Detect which cell encompasses the target text, then output its (X, Y) center coordinate. 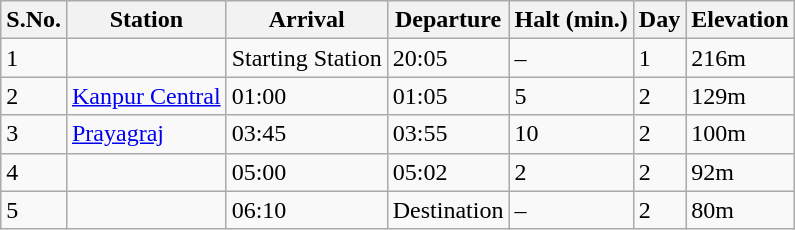
Day (659, 20)
Arrival (306, 20)
10 (571, 134)
06:10 (306, 210)
3 (34, 134)
01:05 (448, 96)
Elevation (740, 20)
80m (740, 210)
Destination (448, 210)
129m (740, 96)
01:00 (306, 96)
Halt (min.) (571, 20)
Starting Station (306, 58)
4 (34, 172)
03:55 (448, 134)
Station (146, 20)
Prayagraj (146, 134)
05:00 (306, 172)
20:05 (448, 58)
92m (740, 172)
216m (740, 58)
100m (740, 134)
Departure (448, 20)
03:45 (306, 134)
Kanpur Central (146, 96)
05:02 (448, 172)
S.No. (34, 20)
